Identify which cell holds the provided text, then report its [X, Y] central coordinate. 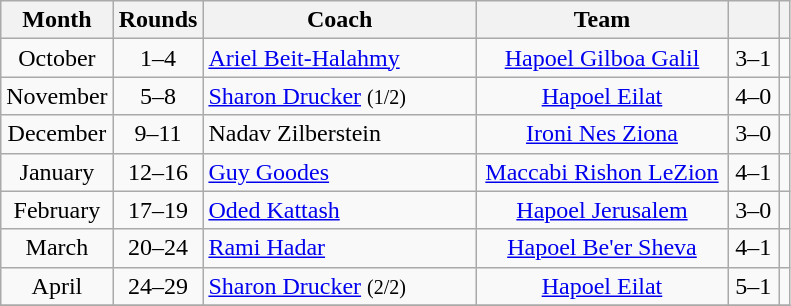
Hapoel Gilboa Galil [602, 58]
Ironi Nes Ziona [602, 134]
April [57, 286]
Sharon Drucker (2/2) [340, 286]
March [57, 248]
3–1 [754, 58]
November [57, 96]
20–24 [158, 248]
24–29 [158, 286]
Sharon Drucker (1/2) [340, 96]
Ariel Beit-Halahmy [340, 58]
Coach [340, 20]
January [57, 172]
October [57, 58]
Maccabi Rishon LeZion [602, 172]
Month [57, 20]
Rounds [158, 20]
Team [602, 20]
Oded Kattash [340, 210]
4–0 [754, 96]
Hapoel Jerusalem [602, 210]
17–19 [158, 210]
February [57, 210]
12–16 [158, 172]
5–1 [754, 286]
Nadav Zilberstein [340, 134]
9–11 [158, 134]
December [57, 134]
Guy Goodes [340, 172]
1–4 [158, 58]
5–8 [158, 96]
Hapoel Be'er Sheva [602, 248]
Rami Hadar [340, 248]
